Extract the [X, Y] coordinate from the center of the cell holding the provided text.  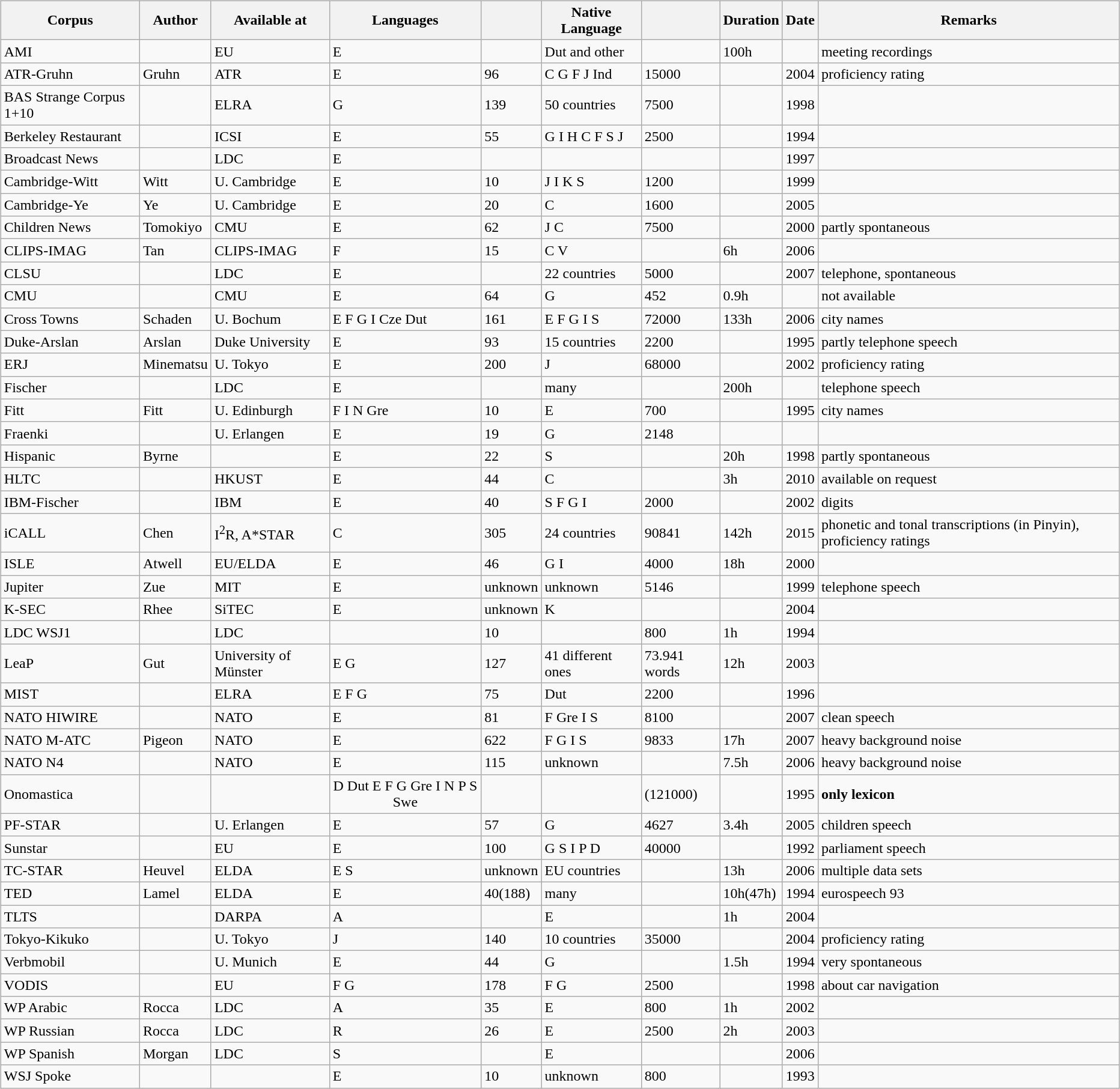
AMI [70, 51]
40 [511, 502]
12h [751, 663]
MIT [270, 587]
Morgan [175, 1054]
40(188) [511, 893]
15000 [680, 74]
57 [511, 825]
phonetic and tonal transcriptions (in Pinyin), proficiency ratings [969, 533]
8100 [680, 717]
Children News [70, 228]
WP Arabic [70, 1008]
K-SEC [70, 610]
Berkeley Restaurant [70, 136]
meeting recordings [969, 51]
22 [511, 456]
Broadcast News [70, 159]
9833 [680, 740]
Fischer [70, 387]
Tan [175, 250]
F [405, 250]
ICSI [270, 136]
100 [511, 848]
1997 [800, 159]
G I H C F S J [591, 136]
telephone, spontaneous [969, 273]
305 [511, 533]
Lamel [175, 893]
IBM [270, 502]
Remarks [969, 20]
G I [591, 564]
Hispanic [70, 456]
2h [751, 1031]
Chen [175, 533]
Ye [175, 205]
clean speech [969, 717]
35000 [680, 939]
161 [511, 319]
622 [511, 740]
Sunstar [70, 848]
U. Munich [270, 962]
partly telephone speech [969, 342]
200 [511, 365]
E F G [405, 694]
E F G I S [591, 319]
139 [511, 105]
only lexicon [969, 794]
10 countries [591, 939]
MIST [70, 694]
0.9h [751, 296]
24 countries [591, 533]
93 [511, 342]
WP Spanish [70, 1054]
Rhee [175, 610]
University of Münster [270, 663]
100h [751, 51]
C G F J Ind [591, 74]
LeaP [70, 663]
5000 [680, 273]
F Gre I S [591, 717]
1200 [680, 182]
Pigeon [175, 740]
EU countries [591, 870]
NATO N4 [70, 763]
73.941 words [680, 663]
6h [751, 250]
142h [751, 533]
Atwell [175, 564]
SiTEC [270, 610]
ISLE [70, 564]
about car navigation [969, 985]
72000 [680, 319]
700 [680, 410]
15 countries [591, 342]
D Dut E F G Gre I N P S Swe [405, 794]
Tokyo-Kikuko [70, 939]
NATO M-ATC [70, 740]
18h [751, 564]
HKUST [270, 479]
BAS Strange Corpus 1+10 [70, 105]
WSJ Spoke [70, 1076]
20 [511, 205]
Schaden [175, 319]
F G I S [591, 740]
140 [511, 939]
eurospeech 93 [969, 893]
3h [751, 479]
22 countries [591, 273]
Available at [270, 20]
1996 [800, 694]
PF-STAR [70, 825]
J I K S [591, 182]
1993 [800, 1076]
4000 [680, 564]
U. Edinburgh [270, 410]
U. Bochum [270, 319]
1992 [800, 848]
Cross Towns [70, 319]
Gut [175, 663]
Gruhn [175, 74]
50 countries [591, 105]
I2R, A*STAR [270, 533]
2148 [680, 433]
Date [800, 20]
Jupiter [70, 587]
LDC WSJ1 [70, 632]
81 [511, 717]
75 [511, 694]
20h [751, 456]
not available [969, 296]
Cambridge-Ye [70, 205]
2015 [800, 533]
Fraenki [70, 433]
Duration [751, 20]
64 [511, 296]
Minematsu [175, 365]
3.4h [751, 825]
133h [751, 319]
parliament speech [969, 848]
WP Russian [70, 1031]
Duke University [270, 342]
R [405, 1031]
G S I P D [591, 848]
TC-STAR [70, 870]
multiple data sets [969, 870]
Dut and other [591, 51]
VODIS [70, 985]
EU/ELDA [270, 564]
19 [511, 433]
7.5h [751, 763]
E S [405, 870]
Languages [405, 20]
200h [751, 387]
62 [511, 228]
68000 [680, 365]
ERJ [70, 365]
17h [751, 740]
NATO HIWIRE [70, 717]
1600 [680, 205]
E G [405, 663]
115 [511, 763]
Corpus [70, 20]
Byrne [175, 456]
ATR [270, 74]
96 [511, 74]
15 [511, 250]
DARPA [270, 916]
children speech [969, 825]
K [591, 610]
C V [591, 250]
iCALL [70, 533]
ATR-Gruhn [70, 74]
Verbmobil [70, 962]
Cambridge-Witt [70, 182]
TLTS [70, 916]
46 [511, 564]
HLTC [70, 479]
13h [751, 870]
4627 [680, 825]
Author [175, 20]
J C [591, 228]
S F G I [591, 502]
1.5h [751, 962]
41 different ones [591, 663]
5146 [680, 587]
Dut [591, 694]
digits [969, 502]
available on request [969, 479]
Arslan [175, 342]
452 [680, 296]
(121000) [680, 794]
35 [511, 1008]
TED [70, 893]
Native Language [591, 20]
Heuvel [175, 870]
178 [511, 985]
40000 [680, 848]
very spontaneous [969, 962]
Zue [175, 587]
55 [511, 136]
Tomokiyo [175, 228]
CLSU [70, 273]
E F G I Cze Dut [405, 319]
F I N Gre [405, 410]
Onomastica [70, 794]
127 [511, 663]
90841 [680, 533]
2010 [800, 479]
10h(47h) [751, 893]
Duke-Arslan [70, 342]
Witt [175, 182]
26 [511, 1031]
IBM-Fischer [70, 502]
